Provide the (x, y) coordinate of the cell's center where the given text is located.  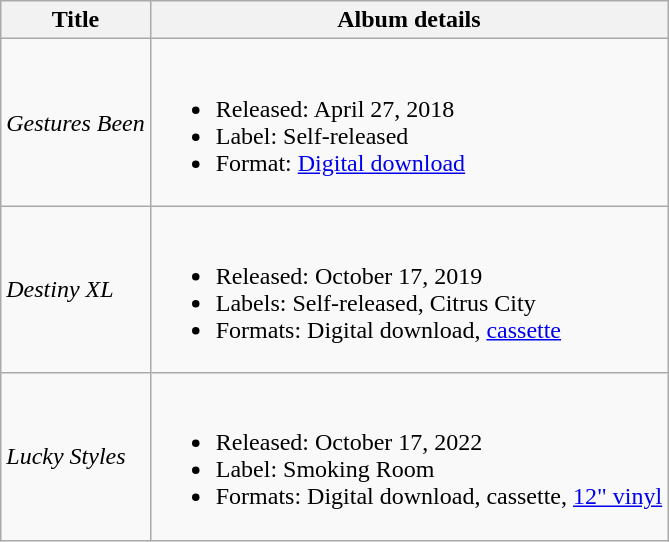
Gestures Been (76, 122)
Released: October 17, 2019Labels: Self-released, Citrus CityFormats: Digital download, cassette (408, 290)
Released: October 17, 2022Label: Smoking RoomFormats: Digital download, cassette, 12" vinyl (408, 456)
Released: April 27, 2018Label: Self-releasedFormat: Digital download (408, 122)
Title (76, 20)
Album details (408, 20)
Lucky Styles (76, 456)
Destiny XL (76, 290)
